Return the (X, Y) coordinate for the center point of the cell that contains the specified text.  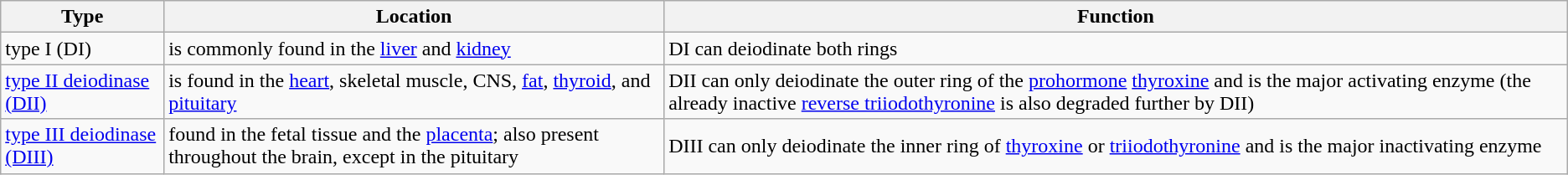
type I (DI) (82, 49)
is commonly found in the liver and kidney (414, 49)
type II deiodinase (DII) (82, 92)
Location (414, 17)
DI can deiodinate both rings (1116, 49)
Function (1116, 17)
found in the fetal tissue and the placenta; also present throughout the brain, except in the pituitary (414, 146)
is found in the heart, skeletal muscle, CNS, fat, thyroid, and pituitary (414, 92)
DIII can only deiodinate the inner ring of thyroxine or triiodothyronine and is the major inactivating enzyme (1116, 146)
type III deiodinase (DIII) (82, 146)
Type (82, 17)
